For the text-containing cell, return its midpoint in [X, Y] coordinate format. 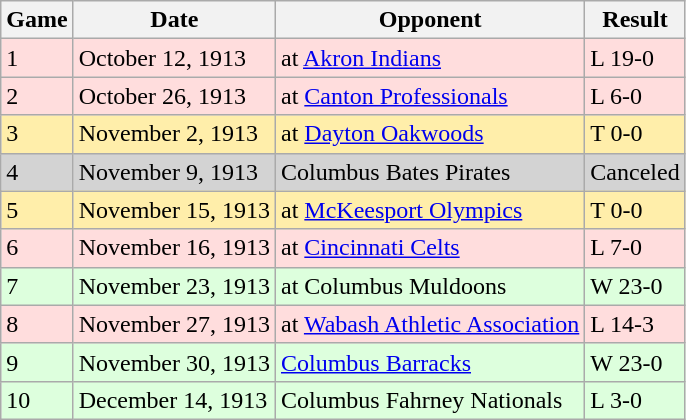
October 12, 1913 [174, 58]
Canceled [635, 172]
Game [37, 20]
L 3-0 [635, 400]
at Dayton Oakwoods [430, 134]
Columbus Fahrney Nationals [430, 400]
October 26, 1913 [174, 96]
at Columbus Muldoons [430, 286]
Date [174, 20]
Result [635, 20]
2 [37, 96]
6 [37, 248]
November 30, 1913 [174, 362]
November 9, 1913 [174, 172]
November 16, 1913 [174, 248]
9 [37, 362]
at Wabash Athletic Association [430, 324]
L 7-0 [635, 248]
4 [37, 172]
7 [37, 286]
November 2, 1913 [174, 134]
at Akron Indians [430, 58]
5 [37, 210]
at Canton Professionals [430, 96]
Columbus Bates Pirates [430, 172]
L 14-3 [635, 324]
1 [37, 58]
November 27, 1913 [174, 324]
at McKeesport Olympics [430, 210]
Columbus Barracks [430, 362]
December 14, 1913 [174, 400]
Opponent [430, 20]
10 [37, 400]
November 15, 1913 [174, 210]
L 6-0 [635, 96]
at Cincinnati Celts [430, 248]
L 19-0 [635, 58]
8 [37, 324]
3 [37, 134]
November 23, 1913 [174, 286]
